Detect which cell encompasses the target text, then output its (X, Y) center coordinate. 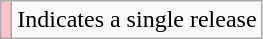
Indicates a single release (137, 20)
